Detect which cell encompasses the target text, then output its [X, Y] center coordinate. 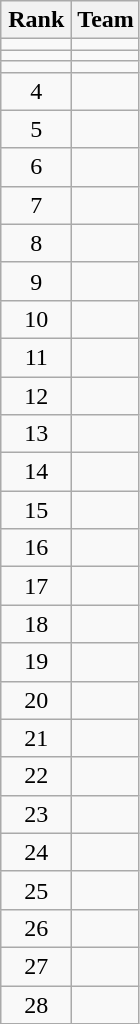
Rank [36, 20]
4 [36, 91]
Team [106, 20]
5 [36, 129]
17 [36, 586]
22 [36, 776]
13 [36, 434]
28 [36, 1005]
11 [36, 357]
14 [36, 472]
21 [36, 738]
26 [36, 928]
6 [36, 167]
25 [36, 890]
15 [36, 510]
24 [36, 852]
9 [36, 281]
19 [36, 662]
8 [36, 243]
23 [36, 814]
16 [36, 548]
18 [36, 624]
10 [36, 319]
12 [36, 395]
20 [36, 700]
7 [36, 205]
27 [36, 966]
